Scan for the cell matching the given text and deliver its [x, y] coordinate at center. 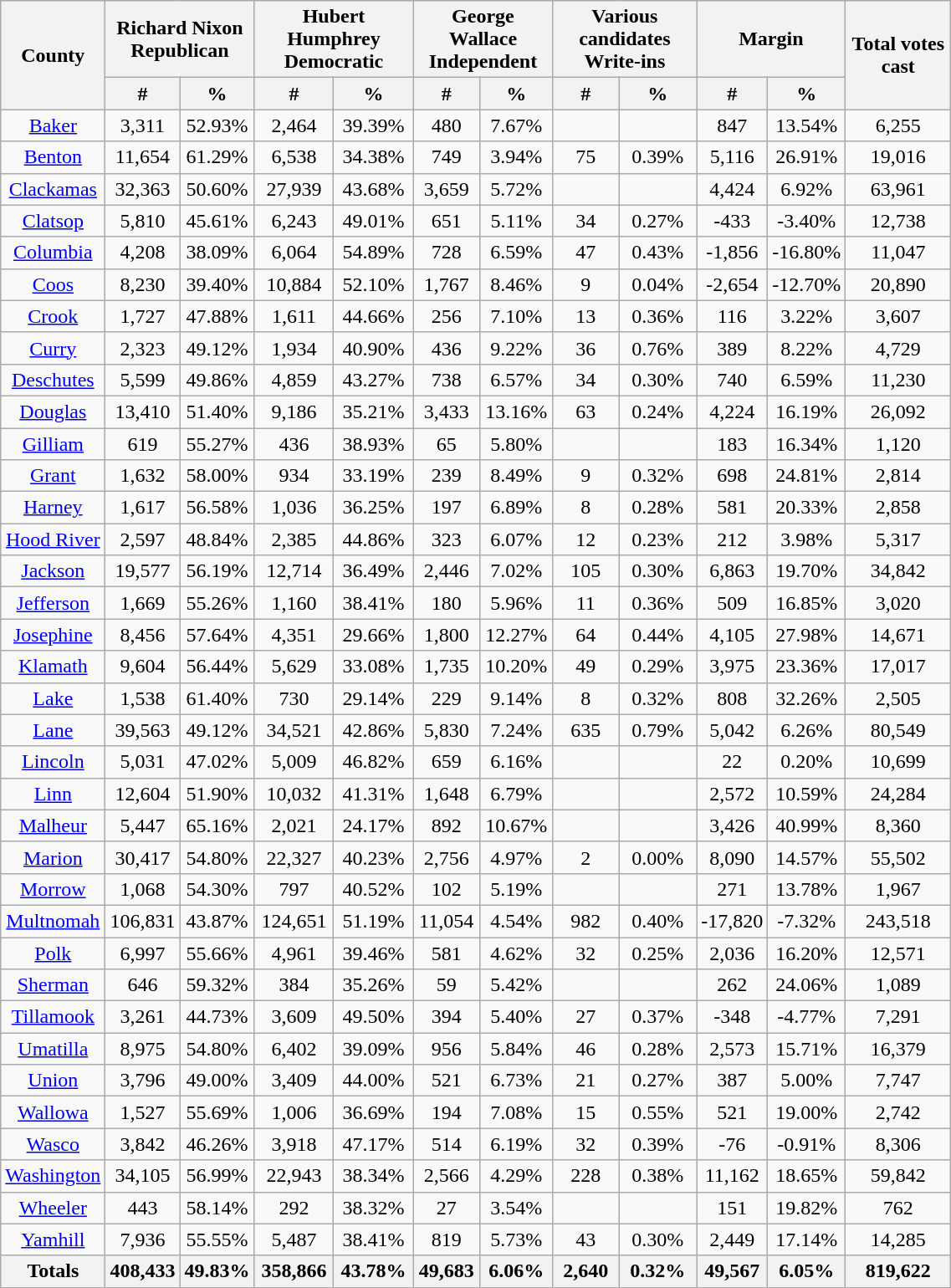
39,563 [142, 730]
40.90% [373, 348]
56.19% [217, 571]
12,738 [898, 221]
4,424 [733, 189]
Linn [54, 794]
Polk [54, 953]
212 [733, 539]
38.93% [373, 444]
Washington [54, 1176]
-7.32% [806, 921]
13.16% [516, 411]
13,410 [142, 411]
47.17% [373, 1144]
Hood River [54, 539]
-76 [733, 1144]
509 [733, 603]
1,068 [142, 889]
0.40% [657, 921]
Margin [771, 39]
-1,856 [733, 253]
9,604 [142, 667]
44.00% [373, 1081]
6.19% [516, 1144]
5.40% [516, 1017]
Grant [54, 476]
646 [142, 985]
Harney [54, 508]
47.02% [217, 762]
740 [733, 380]
5,009 [294, 762]
16,379 [898, 1049]
4.29% [516, 1176]
Clackamas [54, 189]
55,502 [898, 857]
0.00% [657, 857]
44.66% [373, 316]
0.04% [657, 284]
17.14% [806, 1239]
12,714 [294, 571]
8.49% [516, 476]
6.79% [516, 794]
64 [585, 635]
County [54, 55]
20.33% [806, 508]
-348 [733, 1017]
3,261 [142, 1017]
1,934 [294, 348]
6,243 [294, 221]
17,017 [898, 667]
12 [585, 539]
4,859 [294, 380]
6.26% [806, 730]
7.67% [516, 125]
3,842 [142, 1144]
2,021 [294, 825]
39.46% [373, 953]
5.72% [516, 189]
19,577 [142, 571]
762 [898, 1208]
443 [142, 1208]
0.55% [657, 1112]
2,036 [733, 953]
55.66% [217, 953]
47 [585, 253]
54.30% [217, 889]
49.01% [373, 221]
54.89% [373, 253]
43.78% [373, 1271]
12,604 [142, 794]
819,622 [898, 1271]
51.19% [373, 921]
5.84% [516, 1049]
7.02% [516, 571]
36 [585, 348]
6.06% [516, 1271]
Union [54, 1081]
2,814 [898, 476]
0.44% [657, 635]
Baker [54, 125]
0.38% [657, 1176]
0.20% [806, 762]
102 [447, 889]
35.26% [373, 985]
46.26% [217, 1144]
5,599 [142, 380]
0.37% [657, 1017]
892 [447, 825]
3.98% [806, 539]
2,597 [142, 539]
Wallowa [54, 1112]
13 [585, 316]
36.25% [373, 508]
1,967 [898, 889]
Morrow [54, 889]
-3.40% [806, 221]
651 [447, 221]
480 [447, 125]
49.83% [217, 1271]
394 [447, 1017]
Umatilla [54, 1049]
14,285 [898, 1239]
15.71% [806, 1049]
6.92% [806, 189]
39.39% [373, 125]
49 [585, 667]
24.81% [806, 476]
256 [447, 316]
730 [294, 698]
2,573 [733, 1049]
384 [294, 985]
1,727 [142, 316]
1,632 [142, 476]
6.05% [806, 1271]
51.90% [217, 794]
12.27% [516, 635]
39.40% [217, 284]
Columbia [54, 253]
0.29% [657, 667]
659 [447, 762]
39.09% [373, 1049]
32.26% [806, 698]
19.82% [806, 1208]
34.38% [373, 157]
1,036 [294, 508]
0.79% [657, 730]
358,866 [294, 1271]
36.49% [373, 571]
Jefferson [54, 603]
24.06% [806, 985]
228 [585, 1176]
Jackson [54, 571]
7.24% [516, 730]
55.55% [217, 1239]
292 [294, 1208]
26.91% [806, 157]
Yamhill [54, 1239]
61.40% [217, 698]
10.67% [516, 825]
6.57% [516, 380]
5,810 [142, 221]
151 [733, 1208]
2,858 [898, 508]
29.66% [373, 635]
728 [447, 253]
5,042 [733, 730]
9,186 [294, 411]
55.27% [217, 444]
6,402 [294, 1049]
61.29% [217, 157]
19,016 [898, 157]
3,659 [447, 189]
George WallaceIndependent [483, 39]
116 [733, 316]
34,521 [294, 730]
1,800 [447, 635]
49.00% [217, 1081]
Deschutes [54, 380]
-0.91% [806, 1144]
-433 [733, 221]
49,567 [733, 1271]
22,327 [294, 857]
32,363 [142, 189]
4,961 [294, 953]
6.07% [516, 539]
2,572 [733, 794]
24,284 [898, 794]
Lake [54, 698]
Josephine [54, 635]
Lane [54, 730]
56.99% [217, 1176]
2,446 [447, 571]
5.00% [806, 1081]
Curry [54, 348]
Clatsop [54, 221]
9.22% [516, 348]
262 [733, 985]
Hubert HumphreyDemocratic [334, 39]
5.96% [516, 603]
956 [447, 1049]
52.10% [373, 284]
43.68% [373, 189]
27.98% [806, 635]
5,447 [142, 825]
21 [585, 1081]
197 [447, 508]
29.14% [373, 698]
10.20% [516, 667]
56.58% [217, 508]
55.26% [217, 603]
5,830 [447, 730]
5.19% [516, 889]
11,054 [447, 921]
1,648 [447, 794]
Klamath [54, 667]
0.25% [657, 953]
5.11% [516, 221]
124,651 [294, 921]
2,756 [447, 857]
58.14% [217, 1208]
5,487 [294, 1239]
24.17% [373, 825]
49,683 [447, 1271]
3,311 [142, 125]
46.82% [373, 762]
Douglas [54, 411]
Multnomah [54, 921]
3.22% [806, 316]
1,006 [294, 1112]
5,116 [733, 157]
0.23% [657, 539]
40.99% [806, 825]
Total votes cast [898, 55]
-16.80% [806, 253]
1,735 [447, 667]
7,291 [898, 1017]
43.27% [373, 380]
45.61% [217, 221]
0.24% [657, 411]
10,884 [294, 284]
3,409 [294, 1081]
7,747 [898, 1081]
48.84% [217, 539]
5.73% [516, 1239]
40.52% [373, 889]
22 [733, 762]
16.19% [806, 411]
43.87% [217, 921]
19.00% [806, 1112]
1,527 [142, 1112]
271 [733, 889]
389 [733, 348]
2,464 [294, 125]
797 [294, 889]
8,230 [142, 284]
8,456 [142, 635]
1,617 [142, 508]
408,433 [142, 1271]
18.65% [806, 1176]
34,842 [898, 571]
20,890 [898, 284]
40.23% [373, 857]
58.00% [217, 476]
14,671 [898, 635]
44.86% [373, 539]
619 [142, 444]
47.88% [217, 316]
51.40% [217, 411]
Richard NixonRepublican [180, 39]
8,306 [898, 1144]
Lincoln [54, 762]
10,032 [294, 794]
Gilliam [54, 444]
16.20% [806, 953]
2,323 [142, 348]
2,742 [898, 1112]
239 [447, 476]
3.54% [516, 1208]
3,609 [294, 1017]
11,230 [898, 380]
514 [447, 1144]
49.86% [217, 380]
16.85% [806, 603]
2,566 [447, 1176]
5,031 [142, 762]
30,417 [142, 857]
50.60% [217, 189]
3,918 [294, 1144]
11 [585, 603]
13.54% [806, 125]
8,360 [898, 825]
6,064 [294, 253]
2,385 [294, 539]
1,160 [294, 603]
57.64% [217, 635]
-12.70% [806, 284]
35.21% [373, 411]
33.08% [373, 667]
10,699 [898, 762]
11,047 [898, 253]
808 [733, 698]
12,571 [898, 953]
55.69% [217, 1112]
27,939 [294, 189]
819 [447, 1239]
38.32% [373, 1208]
59 [447, 985]
Wheeler [54, 1208]
5,317 [898, 539]
6,538 [294, 157]
6,997 [142, 953]
3.94% [516, 157]
5,629 [294, 667]
3,433 [447, 411]
Coos [54, 284]
8.22% [806, 348]
2,449 [733, 1239]
6.89% [516, 508]
38.34% [373, 1176]
41.31% [373, 794]
-17,820 [733, 921]
65.16% [217, 825]
Various candidatesWrite-ins [625, 39]
1,669 [142, 603]
749 [447, 157]
323 [447, 539]
10.59% [806, 794]
3,796 [142, 1081]
49.50% [373, 1017]
1,538 [142, 698]
1,120 [898, 444]
13.78% [806, 889]
19.70% [806, 571]
-4.77% [806, 1017]
243,518 [898, 921]
44.73% [217, 1017]
7.08% [516, 1112]
229 [447, 698]
34,105 [142, 1176]
4,208 [142, 253]
1,611 [294, 316]
11,654 [142, 157]
22,943 [294, 1176]
63 [585, 411]
46 [585, 1049]
33.19% [373, 476]
7,936 [142, 1239]
4,105 [733, 635]
4.97% [516, 857]
4,351 [294, 635]
8,090 [733, 857]
59.32% [217, 985]
-2,654 [733, 284]
6.73% [516, 1081]
3,426 [733, 825]
183 [733, 444]
Benton [54, 157]
Malheur [54, 825]
1,089 [898, 985]
9.14% [516, 698]
387 [733, 1081]
75 [585, 157]
5.42% [516, 985]
4.62% [516, 953]
80,549 [898, 730]
105 [585, 571]
59,842 [898, 1176]
180 [447, 603]
Crook [54, 316]
4,224 [733, 411]
Sherman [54, 985]
56.44% [217, 667]
65 [447, 444]
2,640 [585, 1271]
7.10% [516, 316]
106,831 [142, 921]
3,607 [898, 316]
934 [294, 476]
38.09% [217, 253]
Totals [54, 1271]
63,961 [898, 189]
4.54% [516, 921]
0.76% [657, 348]
Marion [54, 857]
0.43% [657, 253]
26,092 [898, 411]
14.57% [806, 857]
8,975 [142, 1049]
43 [585, 1239]
6,255 [898, 125]
2 [585, 857]
1,767 [447, 284]
982 [585, 921]
42.86% [373, 730]
3,020 [898, 603]
8.46% [516, 284]
16.34% [806, 444]
23.36% [806, 667]
15 [585, 1112]
194 [447, 1112]
52.93% [217, 125]
11,162 [733, 1176]
Tillamook [54, 1017]
Wasco [54, 1144]
6.16% [516, 762]
635 [585, 730]
2,505 [898, 698]
6,863 [733, 571]
5.80% [516, 444]
847 [733, 125]
36.69% [373, 1112]
738 [447, 380]
698 [733, 476]
4,729 [898, 348]
3,975 [733, 667]
